Output the [X, Y] coordinate of the center of the cell containing the given text.  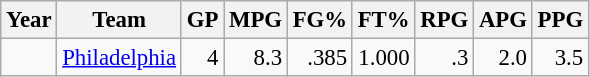
Philadelphia [119, 58]
MPG [256, 20]
.385 [320, 58]
4 [202, 58]
PPG [560, 20]
.3 [444, 58]
2.0 [504, 58]
8.3 [256, 58]
Team [119, 20]
APG [504, 20]
RPG [444, 20]
Year [29, 20]
3.5 [560, 58]
FG% [320, 20]
1.000 [384, 58]
GP [202, 20]
FT% [384, 20]
